Detect which cell encompasses the target text, then output its (X, Y) center coordinate. 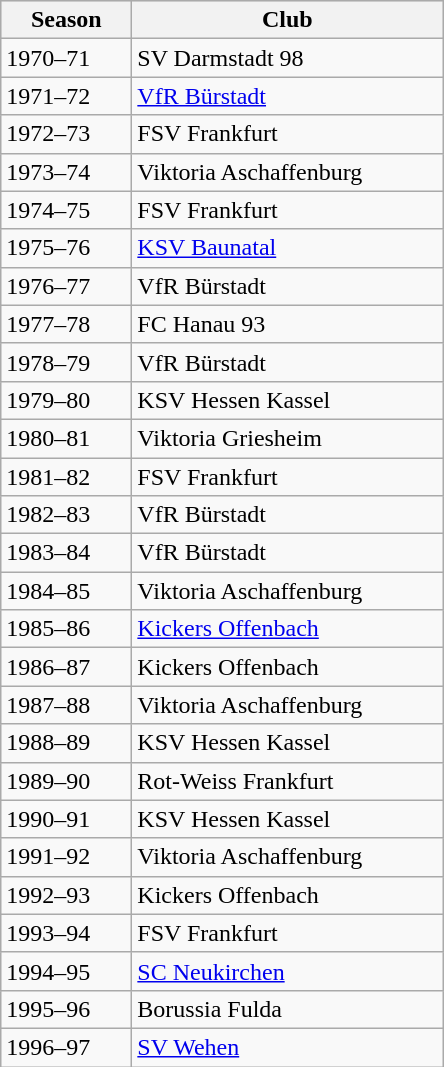
1984–85 (66, 591)
1976–77 (66, 286)
SC Neukirchen (288, 971)
Rot-Weiss Frankfurt (288, 781)
1996–97 (66, 1047)
1992–93 (66, 895)
1995–96 (66, 1009)
1975–76 (66, 248)
Borussia Fulda (288, 1009)
FC Hanau 93 (288, 324)
1982–83 (66, 515)
1972–73 (66, 134)
1994–95 (66, 971)
1981–82 (66, 477)
1986–87 (66, 667)
1988–89 (66, 743)
1983–84 (66, 553)
Club (288, 20)
1989–90 (66, 781)
1993–94 (66, 933)
1973–74 (66, 172)
1978–79 (66, 362)
KSV Baunatal (288, 248)
SV Wehen (288, 1047)
1979–80 (66, 400)
SV Darmstadt 98 (288, 58)
1974–75 (66, 210)
1977–78 (66, 324)
1971–72 (66, 96)
1991–92 (66, 857)
1970–71 (66, 58)
1987–88 (66, 705)
1990–91 (66, 819)
1985–86 (66, 629)
Viktoria Griesheim (288, 438)
1980–81 (66, 438)
Season (66, 20)
